Search for the cell housing the specified text and yield its (X, Y) center coordinate. 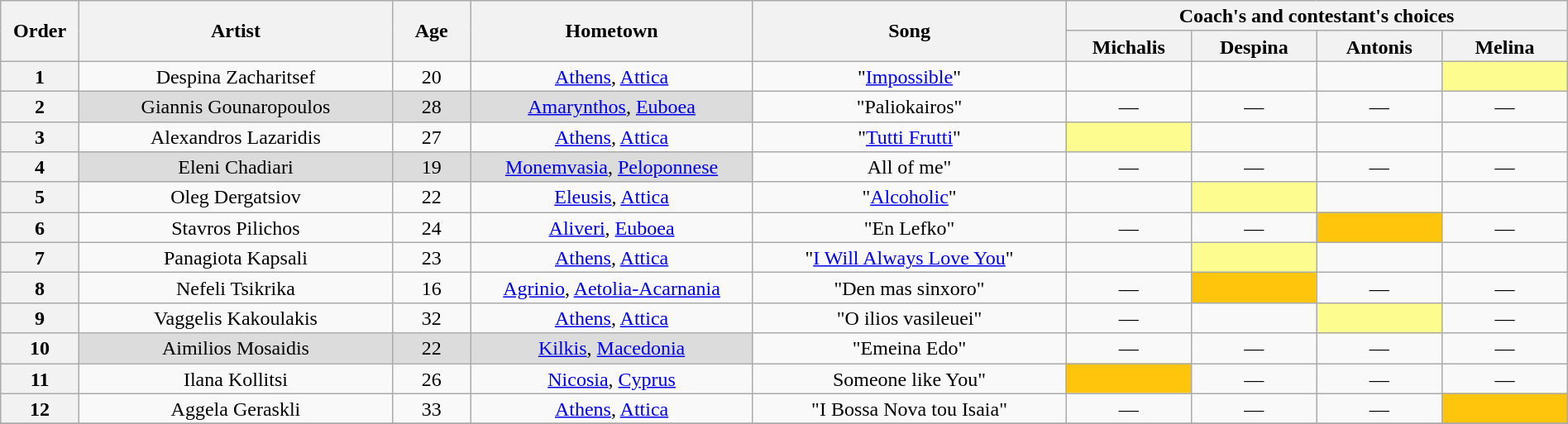
7 (40, 258)
Aggela Geraskli (235, 408)
Nefeli Tsikrika (235, 288)
32 (432, 317)
12 (40, 408)
Age (432, 31)
Giannis Gounaropoulos (235, 106)
20 (432, 76)
"O ilios vasileuei" (910, 317)
"Tutti Frutti" (910, 137)
Eleusis, Attica (612, 197)
Order (40, 31)
3 (40, 137)
11 (40, 379)
"I Will Always Love You" (910, 258)
5 (40, 197)
23 (432, 258)
Kilkis, Macedonia (612, 349)
All of me" (910, 167)
Alexandros Lazaridis (235, 137)
Eleni Chadiari (235, 167)
"Emeina Edo" (910, 349)
2 (40, 106)
4 (40, 167)
6 (40, 228)
27 (432, 137)
Oleg Dergatsiov (235, 197)
"Impossible" (910, 76)
33 (432, 408)
Aimilios Mosaidis (235, 349)
Nicosia, Cyprus (612, 379)
"En Lefko" (910, 228)
Artist (235, 31)
8 (40, 288)
Hometown (612, 31)
26 (432, 379)
Coach's and contestant's choices (1317, 17)
Vaggelis Kakoulakis (235, 317)
Despina Zacharitsef (235, 76)
"I Bossa Nova tou Isaia" (910, 408)
Panagiota Kapsali (235, 258)
10 (40, 349)
28 (432, 106)
9 (40, 317)
16 (432, 288)
"Den mas sinxoro" (910, 288)
Michalis (1129, 46)
Ilana Kollitsi (235, 379)
Antonis (1379, 46)
Despina (1255, 46)
Melina (1505, 46)
Aliveri, Euboea (612, 228)
Song (910, 31)
24 (432, 228)
1 (40, 76)
Monemvasia, Peloponnese (612, 167)
Stavros Pilichos (235, 228)
"Alcoholic" (910, 197)
Agrinio, Aetolia-Acarnania (612, 288)
19 (432, 167)
Amarynthos, Euboea (612, 106)
"Paliokairos" (910, 106)
Someone like You" (910, 379)
